Provide the [x, y] coordinate of the cell's center where the given text is located.  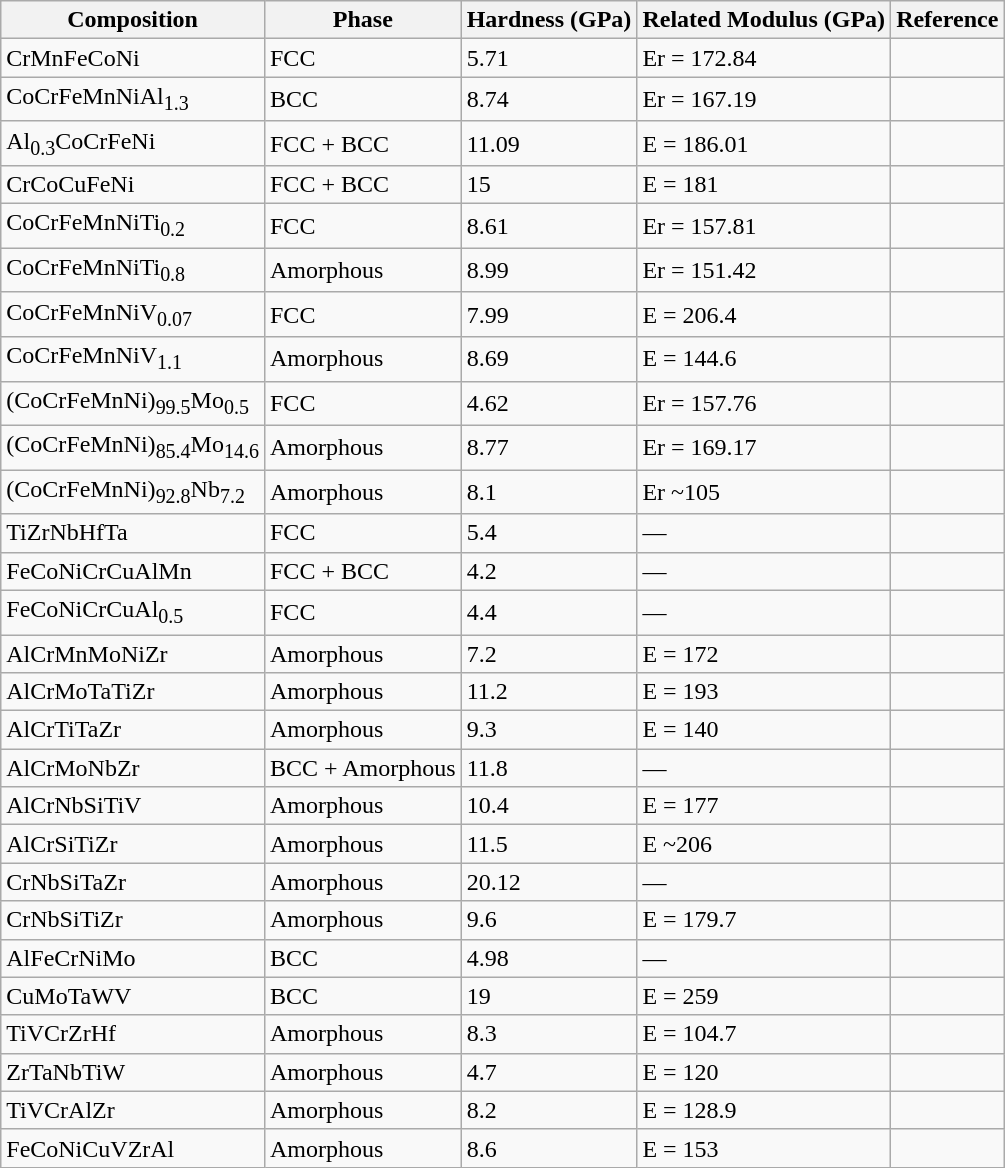
Reference [948, 20]
AlCrMoNbZr [133, 768]
Er = 169.17 [764, 447]
19 [549, 996]
8.69 [549, 359]
E = 206.4 [764, 314]
ZrTaNbTiW [133, 1072]
TiZrNbHfTa [133, 533]
11.8 [549, 768]
7.99 [549, 314]
CoCrFeMnNiV1.1 [133, 359]
20.12 [549, 882]
E = 104.7 [764, 1034]
Al0.3CoCrFeNi [133, 143]
E = 181 [764, 185]
10.4 [549, 806]
8.74 [549, 99]
TiVCrZrHf [133, 1034]
8.61 [549, 226]
4.98 [549, 958]
11.09 [549, 143]
4.2 [549, 571]
8.6 [549, 1148]
AlCrMnMoNiZr [133, 653]
E = 144.6 [764, 359]
E = 186.01 [764, 143]
CuMoTaWV [133, 996]
4.7 [549, 1072]
CoCrFeMnNiTi0.2 [133, 226]
CoCrFeMnNiV0.07 [133, 314]
AlCrNbSiTiV [133, 806]
E = 140 [764, 730]
E = 179.7 [764, 920]
E = 259 [764, 996]
7.2 [549, 653]
AlCrTiTaZr [133, 730]
CoCrFeMnNiAl1.3 [133, 99]
FeCoNiCrCuAlMn [133, 571]
AlCrMoTaTiZr [133, 692]
E ~206 [764, 844]
9.6 [549, 920]
9.3 [549, 730]
Er = 157.76 [764, 403]
Er = 157.81 [764, 226]
BCC + Amorphous [362, 768]
(CoCrFeMnNi)99.5Mo0.5 [133, 403]
E = 177 [764, 806]
8.1 [549, 492]
E = 128.9 [764, 1110]
8.99 [549, 270]
E = 193 [764, 692]
Composition [133, 20]
Er ~105 [764, 492]
Related Modulus (GPa) [764, 20]
(CoCrFeMnNi)85.4Mo14.6 [133, 447]
11.5 [549, 844]
Phase [362, 20]
15 [549, 185]
CoCrFeMnNiTi0.8 [133, 270]
5.4 [549, 533]
5.71 [549, 58]
(CoCrFeMnNi)92.8Nb7.2 [133, 492]
AlCrSiTiZr [133, 844]
TiVCrAlZr [133, 1110]
E = 120 [764, 1072]
8.2 [549, 1110]
4.62 [549, 403]
Er = 167.19 [764, 99]
Hardness (GPa) [549, 20]
4.4 [549, 612]
CrCoCuFeNi [133, 185]
CrMnFeCoNi [133, 58]
8.77 [549, 447]
8.3 [549, 1034]
E = 153 [764, 1148]
FeCoNiCrCuAl0.5 [133, 612]
11.2 [549, 692]
E = 172 [764, 653]
FeCoNiCuVZrAl [133, 1148]
CrNbSiTiZr [133, 920]
Er = 151.42 [764, 270]
CrNbSiTaZr [133, 882]
Er = 172.84 [764, 58]
AlFeCrNiMo [133, 958]
